Capture the cell that displays the provided text and extract its (X, Y) central coordinate. 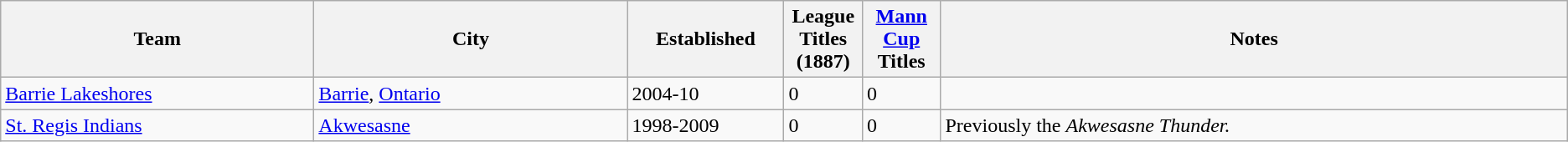
Team (157, 39)
Previously the Akwesasne Thunder. (1254, 125)
Barrie Lakeshores (157, 94)
Barrie, Ontario (471, 94)
Mann Cup Titles (901, 39)
Akwesasne (471, 125)
2004-10 (705, 94)
City (471, 39)
1998-2009 (705, 125)
Established (705, 39)
St. Regis Indians (157, 125)
League Titles (1887) (823, 39)
Notes (1254, 39)
